Capture the cell that displays the provided text and extract its [x, y] central coordinate. 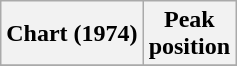
Peakposition [189, 34]
Chart (1974) [72, 34]
